Extract the (X, Y) coordinate from the center of the cell holding the provided text.  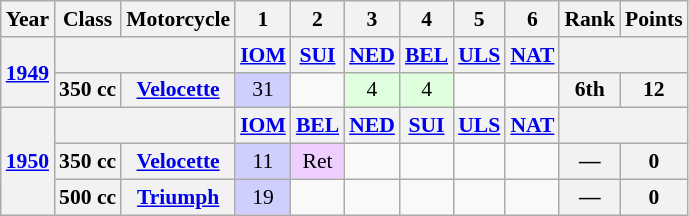
19 (263, 197)
11 (263, 162)
Rank (590, 19)
1949 (28, 72)
Triumph (178, 197)
6th (590, 90)
31 (263, 90)
5 (479, 19)
500 cc (88, 197)
6 (532, 19)
Motorcycle (178, 19)
Points (654, 19)
12 (654, 90)
Year (28, 19)
1 (263, 19)
Class (88, 19)
Ret (318, 162)
3 (372, 19)
1950 (28, 162)
2 (318, 19)
